Identify which cell holds the provided text, then report its (x, y) central coordinate. 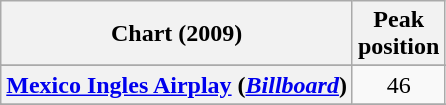
Mexico Ingles Airplay (Billboard) (177, 85)
Chart (2009) (177, 34)
46 (398, 85)
Peakposition (398, 34)
